Capture the cell that displays the provided text and extract its (X, Y) central coordinate. 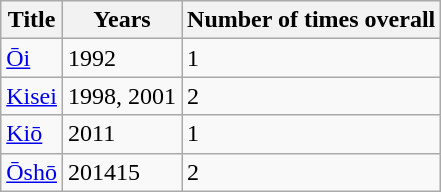
1998, 2001 (122, 96)
2011 (122, 134)
1992 (122, 58)
Kiō (32, 134)
201415 (122, 172)
Kisei (32, 96)
Number of times overall (312, 20)
Ōi (32, 58)
Years (122, 20)
Ōshō (32, 172)
Title (32, 20)
